Pinpoint the cell where the given text exists, returning its (x, y) midpoint coordinate. 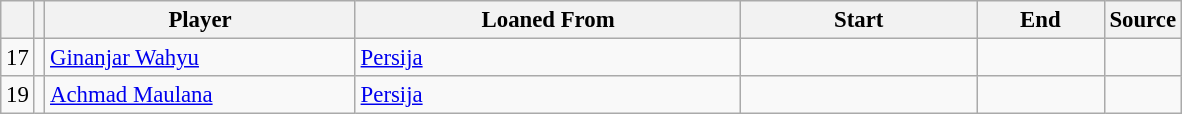
17 (18, 58)
Player (200, 20)
Ginanjar Wahyu (200, 58)
Source (1142, 20)
19 (18, 95)
Achmad Maulana (200, 95)
End (1040, 20)
Loaned From (548, 20)
Start (859, 20)
